Detect which cell encompasses the target text, then output its (X, Y) center coordinate. 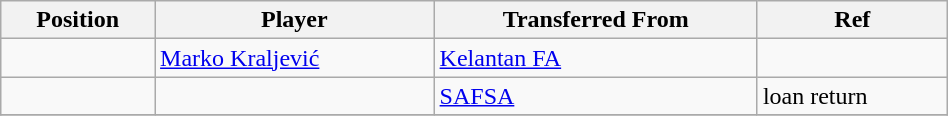
SAFSA (596, 96)
Marko Kraljević (295, 58)
Kelantan FA (596, 58)
Transferred From (596, 20)
Ref (852, 20)
Position (78, 20)
loan return (852, 96)
Player (295, 20)
